Extract the (X, Y) coordinate from the center of the cell holding the provided text.  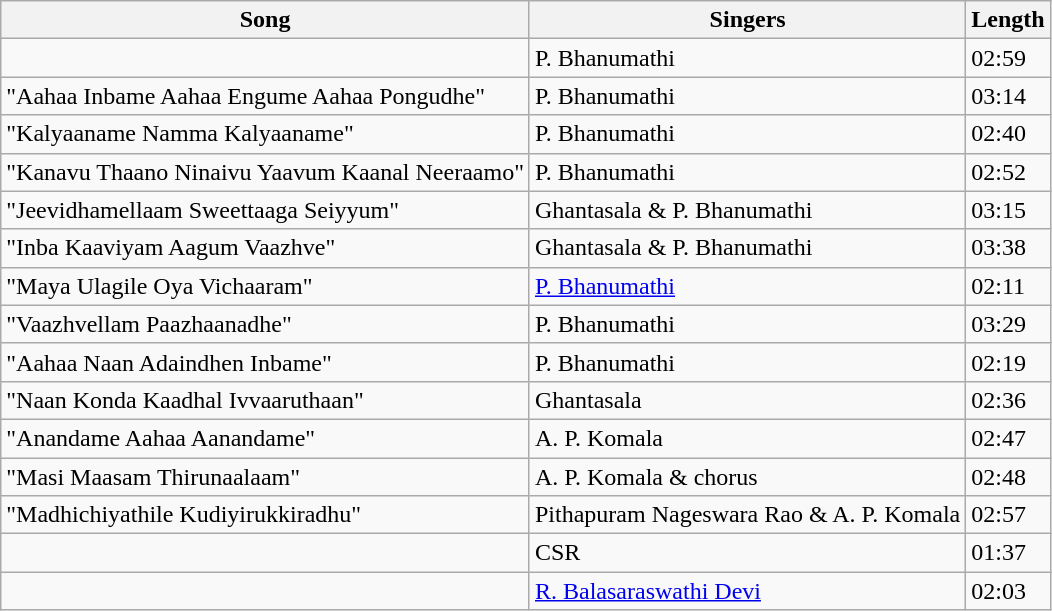
03:29 (1008, 324)
"Aahaa Inbame Aahaa Engume Aahaa Pongudhe" (266, 96)
02:19 (1008, 362)
"Vaazhvellam Paazhaanadhe" (266, 324)
"Masi Maasam Thirunaalaam" (266, 477)
"Naan Konda Kaadhal Ivvaaruthaan" (266, 400)
"Aahaa Naan Adaindhen Inbame" (266, 362)
"Inba Kaaviyam Aagum Vaazhve" (266, 248)
"Kalyaaname Namma Kalyaaname" (266, 134)
Length (1008, 20)
03:38 (1008, 248)
Song (266, 20)
Pithapuram Nageswara Rao & A. P. Komala (747, 515)
02:47 (1008, 438)
Ghantasala (747, 400)
01:37 (1008, 553)
02:52 (1008, 172)
A. P. Komala & chorus (747, 477)
02:40 (1008, 134)
02:36 (1008, 400)
02:03 (1008, 591)
"Maya Ulagile Oya Vichaaram" (266, 286)
"Kanavu Thaano Ninaivu Yaavum Kaanal Neeraamo" (266, 172)
03:15 (1008, 210)
Singers (747, 20)
A. P. Komala (747, 438)
02:59 (1008, 58)
02:57 (1008, 515)
03:14 (1008, 96)
02:48 (1008, 477)
R. Balasaraswathi Devi (747, 591)
02:11 (1008, 286)
CSR (747, 553)
"Jeevidhamellaam Sweettaaga Seiyyum" (266, 210)
"Madhichiyathile Kudiyirukkiradhu" (266, 515)
"Anandame Aahaa Aanandame" (266, 438)
